Scan for the cell matching the given text and deliver its [x, y] coordinate at center. 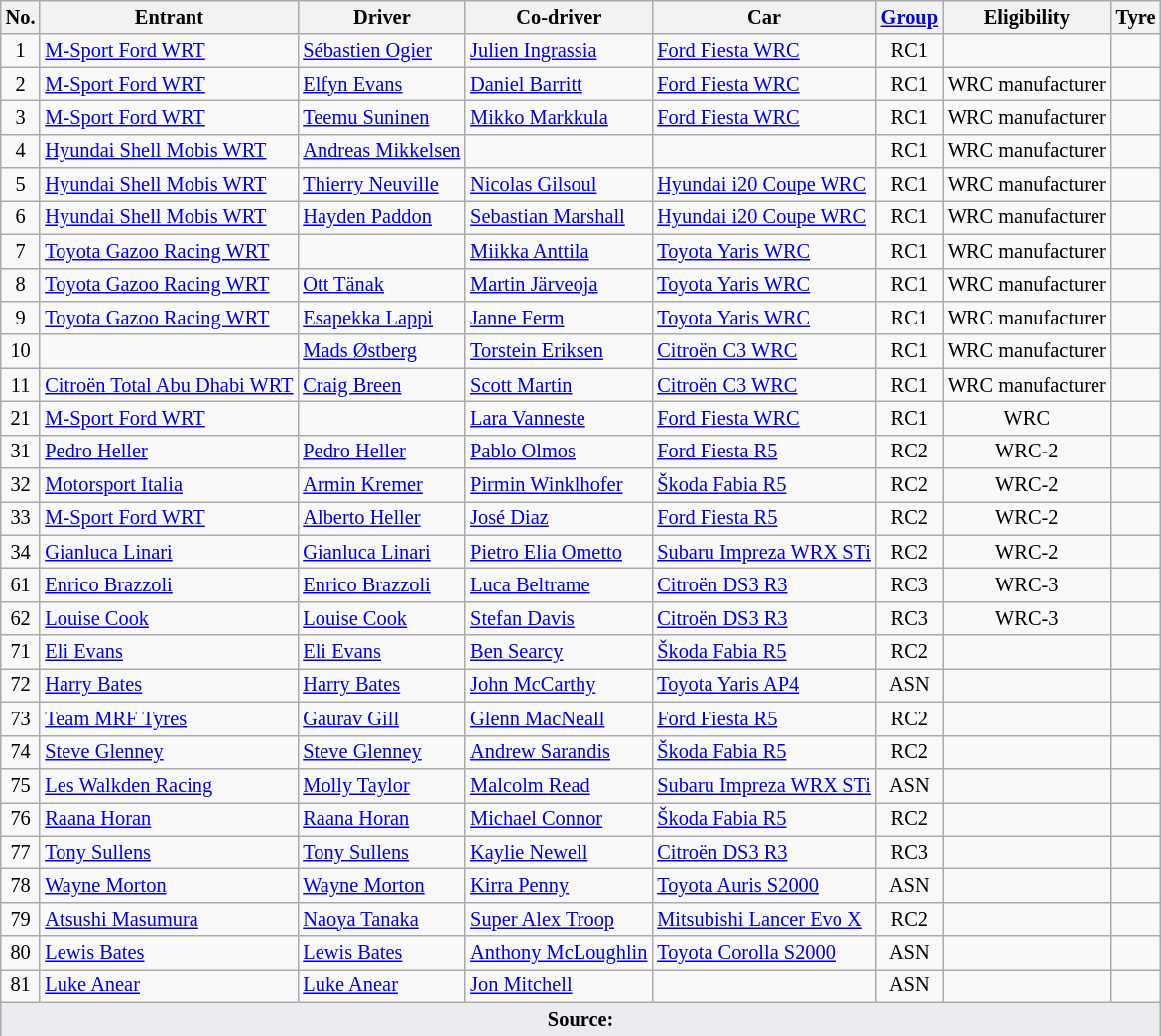
Super Alex Troop [559, 919]
Driver [381, 17]
5 [21, 185]
Alberto Heller [381, 518]
7 [21, 251]
74 [21, 752]
Pablo Olmos [559, 452]
Elfyn Evans [381, 84]
Nicolas Gilsoul [559, 185]
Toyota Auris S2000 [764, 885]
Kaylie Newell [559, 852]
34 [21, 552]
Julien Ingrassia [559, 51]
Thierry Neuville [381, 185]
77 [21, 852]
Motorsport Italia [169, 485]
73 [21, 718]
71 [21, 652]
Pietro Elia Ometto [559, 552]
No. [21, 17]
Citroën Total Abu Dhabi WRT [169, 385]
Janne Ferm [559, 318]
Toyota Corolla S2000 [764, 953]
Michael Connor [559, 819]
1 [21, 51]
Sébastien Ogier [381, 51]
Scott Martin [559, 385]
32 [21, 485]
Atsushi Masumura [169, 919]
72 [21, 685]
Armin Kremer [381, 485]
Craig Breen [381, 385]
Stefan Davis [559, 618]
Kirra Penny [559, 885]
John McCarthy [559, 685]
Tyre [1136, 17]
Anthony McLoughlin [559, 953]
Team MRF Tyres [169, 718]
Source: [581, 1019]
Esapekka Lappi [381, 318]
Luca Beltrame [559, 584]
Andreas Mikkelsen [381, 151]
José Diaz [559, 518]
33 [21, 518]
4 [21, 151]
75 [21, 785]
Toyota Yaris AP4 [764, 685]
Glenn MacNeall [559, 718]
2 [21, 84]
Martin Järveoja [559, 285]
Pirmin Winklhofer [559, 485]
9 [21, 318]
3 [21, 117]
6 [21, 217]
8 [21, 285]
Gaurav Gill [381, 718]
Entrant [169, 17]
Molly Taylor [381, 785]
Ben Searcy [559, 652]
11 [21, 385]
10 [21, 351]
Mads Østberg [381, 351]
Sebastian Marshall [559, 217]
Group [909, 17]
Miikka Anttila [559, 251]
Daniel Barritt [559, 84]
79 [21, 919]
Eligibility [1027, 17]
WRC [1027, 418]
Mitsubishi Lancer Evo X [764, 919]
80 [21, 953]
Ott Tänak [381, 285]
Car [764, 17]
Malcolm Read [559, 785]
Jon Mitchell [559, 985]
31 [21, 452]
Mikko Markkula [559, 117]
Torstein Eriksen [559, 351]
78 [21, 885]
61 [21, 584]
Co-driver [559, 17]
Lara Vanneste [559, 418]
76 [21, 819]
Andrew Sarandis [559, 752]
Naoya Tanaka [381, 919]
Teemu Suninen [381, 117]
62 [21, 618]
81 [21, 985]
21 [21, 418]
Les Walkden Racing [169, 785]
Hayden Paddon [381, 217]
